Scan for the cell matching the given text and deliver its [X, Y] coordinate at center. 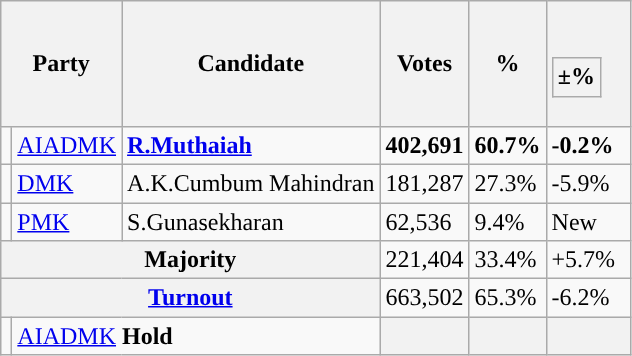
Majority [190, 260]
-5.9% [588, 183]
PMK [67, 221]
-6.2% [588, 298]
60.7% [508, 145]
33.4% [508, 260]
181,287 [424, 183]
A.K.Cumbum Mahindran [251, 183]
DMK [67, 183]
Candidate [251, 64]
AIADMK Hold [196, 336]
+5.7% [588, 260]
R.Muthaiah [251, 145]
9.4% [508, 221]
Party [62, 64]
Turnout [190, 298]
S.Gunasekharan [251, 221]
New [588, 221]
-0.2% [588, 145]
65.3% [508, 298]
27.3% [508, 183]
221,404 [424, 260]
AIADMK [67, 145]
62,536 [424, 221]
% [508, 64]
663,502 [424, 298]
Votes [424, 64]
402,691 [424, 145]
